Find where the given text appears and provide that cell's center as [X, Y] coordinate. 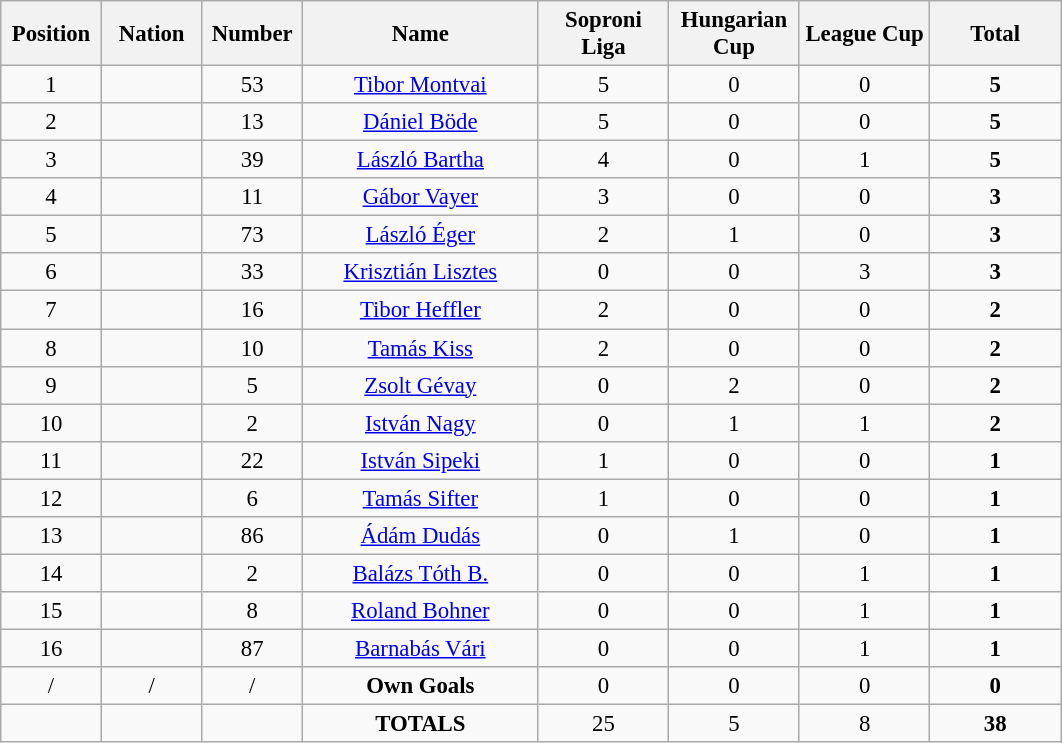
István Sipeki [421, 460]
25 [604, 724]
9 [52, 385]
Dániel Böde [421, 122]
Zsolt Gévay [421, 385]
Own Goals [421, 686]
Tamás Sifter [421, 498]
33 [252, 273]
Nation [152, 34]
Tibor Montvai [421, 85]
League Cup [864, 34]
Roland Bohner [421, 611]
László Éger [421, 235]
14 [52, 573]
István Nagy [421, 423]
Balázs Tóth B. [421, 573]
László Bartha [421, 160]
Total [996, 34]
73 [252, 235]
39 [252, 160]
Hungarian Cup [734, 34]
Soproni Liga [604, 34]
Name [421, 34]
Krisztián Lisztes [421, 273]
Position [52, 34]
Ádám Dudás [421, 536]
15 [52, 611]
53 [252, 85]
Number [252, 34]
Barnabás Vári [421, 648]
12 [52, 498]
Tamás Kiss [421, 348]
7 [52, 310]
Gábor Vayer [421, 197]
TOTALS [421, 724]
87 [252, 648]
38 [996, 724]
22 [252, 460]
86 [252, 536]
Tibor Heffler [421, 310]
